Capture the cell that displays the provided text and extract its (x, y) central coordinate. 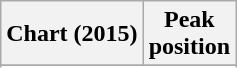
Peakposition (189, 34)
Chart (2015) (72, 34)
